Scan for the cell matching the given text and deliver its [x, y] coordinate at center. 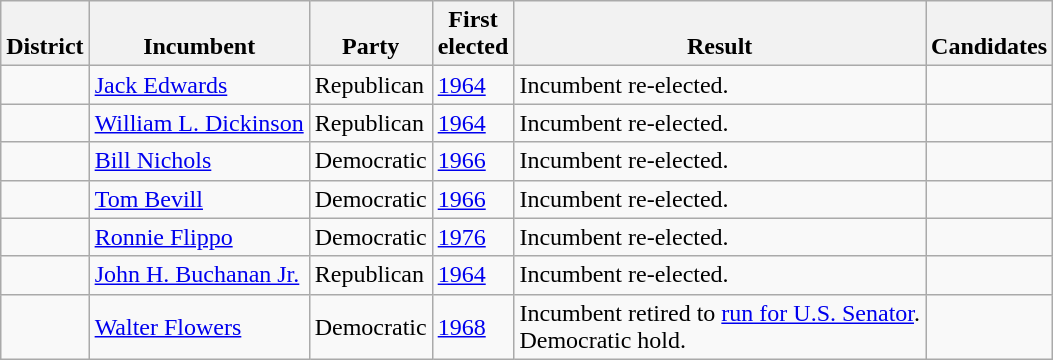
Result [720, 34]
Ronnie Flippo [199, 237]
Jack Edwards [199, 85]
Incumbent [199, 34]
1976 [473, 237]
Tom Bevill [199, 199]
Party [370, 34]
Walter Flowers [199, 326]
Incumbent retired to run for U.S. Senator.Democratic hold. [720, 326]
John H. Buchanan Jr. [199, 275]
District [45, 34]
1968 [473, 326]
William L. Dickinson [199, 123]
Candidates [990, 34]
Firstelected [473, 34]
Bill Nichols [199, 161]
